Determine the [X, Y] coordinate at the center of the cell enclosing the given text.  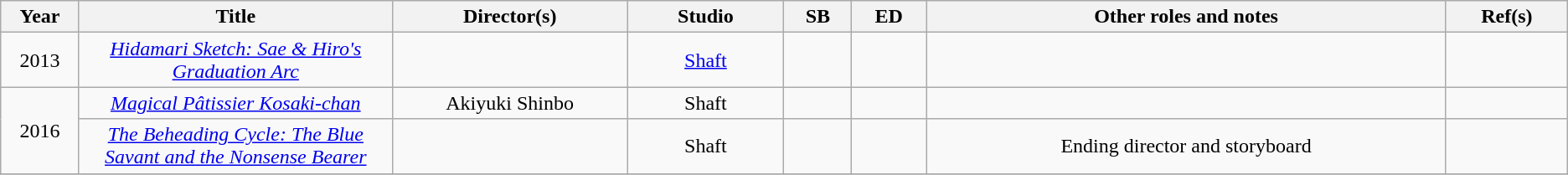
2016 [40, 131]
SB [818, 17]
The Beheading Cycle: The Blue Savant and the Nonsense Bearer [235, 146]
Akiyuki Shinbo [509, 103]
Magical Pâtissier Kosaki-chan [235, 103]
Studio [705, 17]
2013 [40, 60]
Title [235, 17]
Ending director and storyboard [1186, 146]
ED [890, 17]
Hidamari Sketch: Sae & Hiro's Graduation Arc [235, 60]
Year [40, 17]
Director(s) [509, 17]
Other roles and notes [1186, 17]
Ref(s) [1506, 17]
